Scan for the cell matching the given text and deliver its [x, y] coordinate at center. 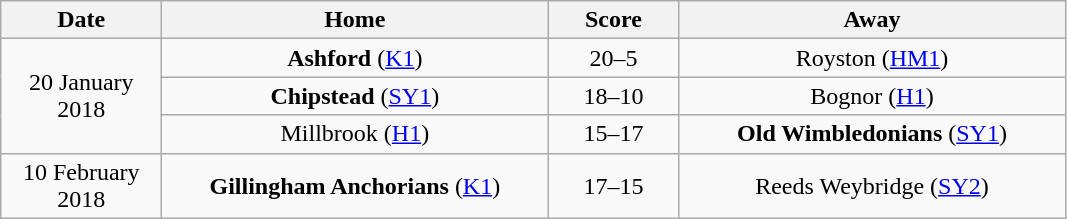
Away [872, 20]
Gillingham Anchorians (K1) [355, 186]
20–5 [614, 58]
Royston (HM1) [872, 58]
18–10 [614, 96]
15–17 [614, 134]
Bognor (H1) [872, 96]
Score [614, 20]
Chipstead (SY1) [355, 96]
Home [355, 20]
Date [82, 20]
Millbrook (H1) [355, 134]
Ashford (K1) [355, 58]
Old Wimbledonians (SY1) [872, 134]
10 February 2018 [82, 186]
20 January 2018 [82, 96]
17–15 [614, 186]
Reeds Weybridge (SY2) [872, 186]
